Search for the cell housing the specified text and yield its [x, y] center coordinate. 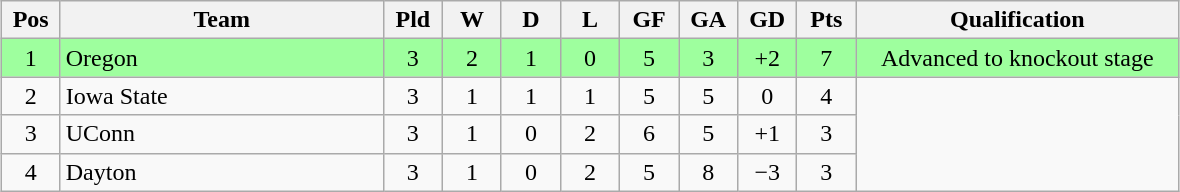
GA [708, 20]
Qualification [1018, 20]
Pld [412, 20]
8 [708, 172]
Advanced to knockout stage [1018, 58]
Pos [30, 20]
Dayton [222, 172]
+2 [768, 58]
L [590, 20]
GF [650, 20]
7 [826, 58]
UConn [222, 134]
W [472, 20]
−3 [768, 172]
+1 [768, 134]
D [530, 20]
Oregon [222, 58]
Team [222, 20]
6 [650, 134]
GD [768, 20]
Pts [826, 20]
Iowa State [222, 96]
